Detect which cell encompasses the target text, then output its (X, Y) center coordinate. 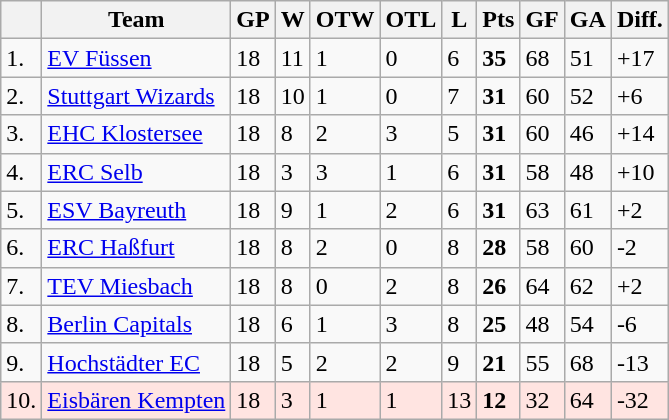
Berlin Capitals (136, 324)
OTW (345, 20)
1. (22, 58)
5. (22, 210)
63 (542, 210)
+14 (640, 134)
2. (22, 96)
35 (498, 58)
4. (22, 172)
3. (22, 134)
Stuttgart Wizards (136, 96)
-13 (640, 362)
-2 (640, 248)
ERC Haßfurt (136, 248)
21 (498, 362)
13 (460, 400)
7. (22, 286)
+17 (640, 58)
7 (460, 96)
10. (22, 400)
ERC Selb (136, 172)
+6 (640, 96)
GP (253, 20)
6. (22, 248)
52 (588, 96)
46 (588, 134)
-32 (640, 400)
OTL (411, 20)
62 (588, 286)
-6 (640, 324)
11 (292, 58)
25 (498, 324)
Hochstädter EC (136, 362)
54 (588, 324)
EHC Klostersee (136, 134)
32 (542, 400)
10 (292, 96)
61 (588, 210)
8. (22, 324)
EV Füssen (136, 58)
28 (498, 248)
9. (22, 362)
Pts (498, 20)
Eisbären Kempten (136, 400)
55 (542, 362)
L (460, 20)
GF (542, 20)
W (292, 20)
GA (588, 20)
12 (498, 400)
26 (498, 286)
+10 (640, 172)
Diff. (640, 20)
Team (136, 20)
51 (588, 58)
TEV Miesbach (136, 286)
ESV Bayreuth (136, 210)
